Pinpoint the cell where the given text exists, returning its [X, Y] midpoint coordinate. 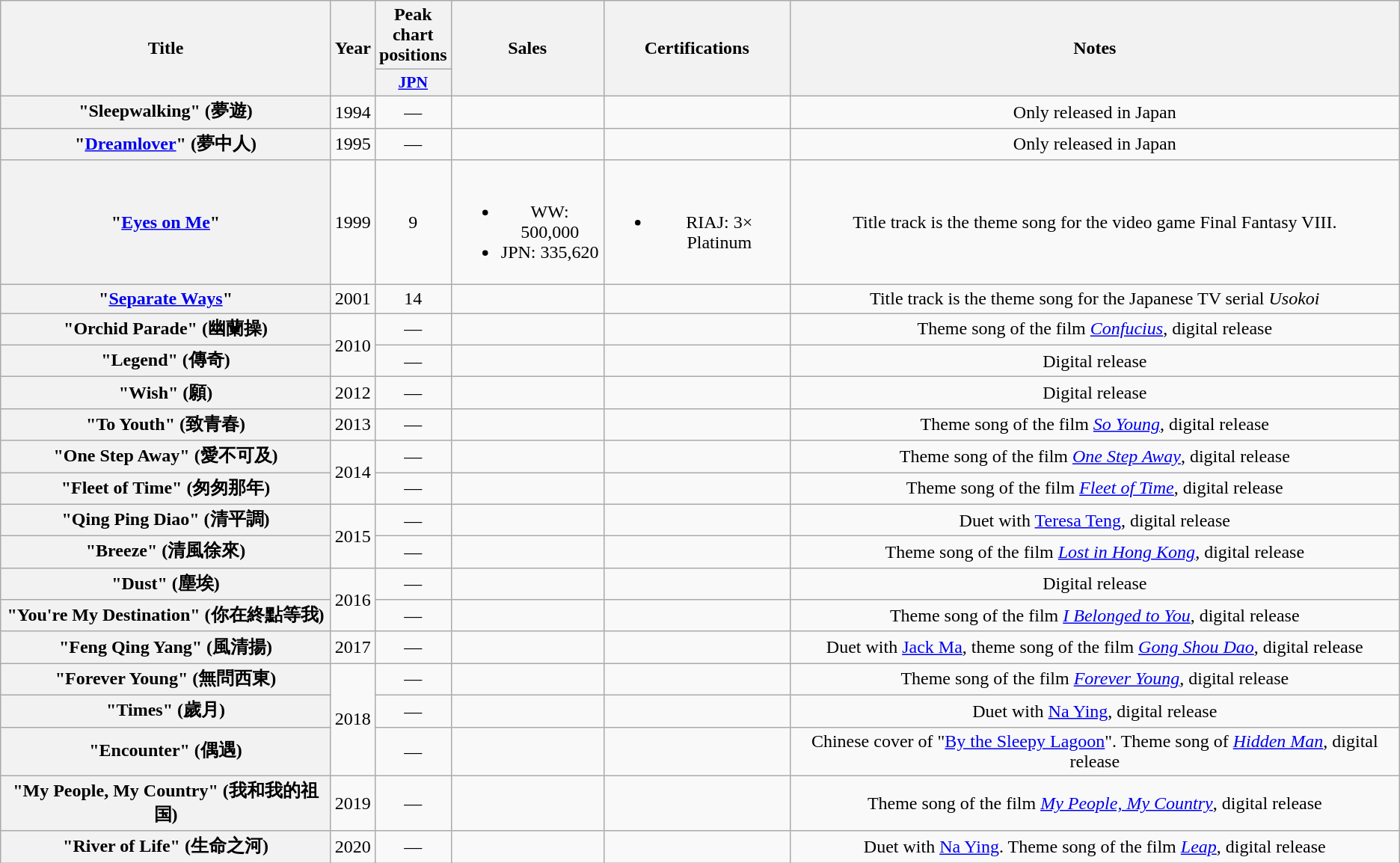
"River of Life" (生命之河) [166, 847]
2019 [353, 803]
2020 [353, 847]
"Breeze" (清風徐來) [166, 552]
"Fleet of Time" (匆匆那年) [166, 489]
"Forever Young" (無問西東) [166, 679]
"Dreamlover" (夢中人) [166, 144]
"One Step Away" (愛不可及) [166, 456]
2016 [353, 600]
Theme song of the film Confucius, digital release [1095, 329]
1999 [353, 223]
Duet with Teresa Teng, digital release [1095, 520]
1994 [353, 112]
Title track is the theme song for the video game Final Fantasy VIII. [1095, 223]
JPN [413, 83]
Title track is the theme song for the Japanese TV serial Usokoi [1095, 299]
2014 [353, 473]
Theme song of the film Lost in Hong Kong, digital release [1095, 552]
Year [353, 49]
"Orchid Parade" (幽蘭操) [166, 329]
Duet with Na Ying. Theme song of the film Leap, digital release [1095, 847]
Theme song of the film Forever Young, digital release [1095, 679]
Notes [1095, 49]
"Sleepwalking" (夢遊) [166, 112]
"You're My Destination" (你在終點等我) [166, 616]
14 [413, 299]
"Separate Ways" [166, 299]
Duet with Jack Ma, theme song of the film Gong Shou Dao, digital release [1095, 648]
RIAJ: 3× Platinum [697, 223]
2013 [353, 425]
"Times" (歲月) [166, 710]
2015 [353, 535]
Duet with Na Ying, digital release [1095, 710]
Theme song of the film I Belonged to You, digital release [1095, 616]
Peak chart positions [413, 35]
WW: 500,000JPN: 335,620 [527, 223]
9 [413, 223]
"Qing Ping Diao" (清平調) [166, 520]
2017 [353, 648]
"Wish" (願) [166, 393]
1995 [353, 144]
2010 [353, 345]
Theme song of the film So Young, digital release [1095, 425]
"Feng Qing Yang" (風清揚) [166, 648]
Theme song of the film My People, My Country, digital release [1095, 803]
Certifications [697, 49]
Sales [527, 49]
2001 [353, 299]
Theme song of the film Fleet of Time, digital release [1095, 489]
"To Youth" (致青春) [166, 425]
"Encounter" (偶遇) [166, 751]
"Legend" (傳奇) [166, 360]
Chinese cover of "By the Sleepy Lagoon". Theme song of Hidden Man, digital release [1095, 751]
Title [166, 49]
2012 [353, 393]
2018 [353, 719]
"Eyes on Me" [166, 223]
"Dust" (塵埃) [166, 583]
Theme song of the film One Step Away, digital release [1095, 456]
"My People, My Country" (我和我的祖国) [166, 803]
